Identify which cell holds the provided text, then report its [x, y] central coordinate. 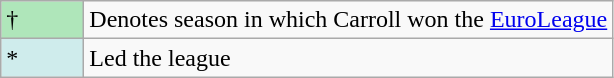
* [42, 58]
Denotes season in which Carroll won the EuroLeague [348, 20]
Led the league [348, 58]
† [42, 20]
